Return [X, Y] of the center of cell containing provided text 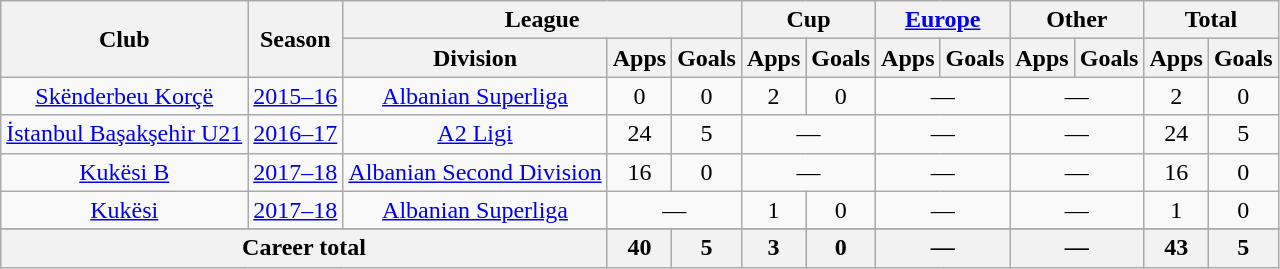
Europe [943, 20]
İstanbul Başakşehir U21 [124, 134]
Skënderbeu Korçë [124, 96]
Career total [304, 248]
Club [124, 39]
Other [1077, 20]
League [542, 20]
Total [1211, 20]
2015–16 [296, 96]
Cup [808, 20]
2016–17 [296, 134]
3 [773, 248]
Kukësi [124, 210]
Albanian Second Division [475, 172]
Division [475, 58]
40 [639, 248]
A2 Ligi [475, 134]
Season [296, 39]
43 [1176, 248]
Kukësi B [124, 172]
